From the cell containing the given text, extract its center point as (x, y) coordinate. 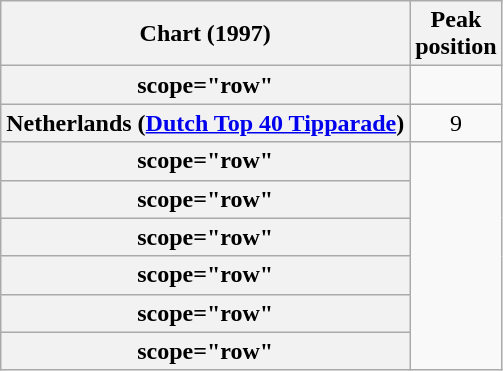
9 (456, 123)
Netherlands (Dutch Top 40 Tipparade) (206, 123)
Peakposition (456, 34)
Chart (1997) (206, 34)
